Provide the (x, y) coordinate of the cell's center where the given text is located.  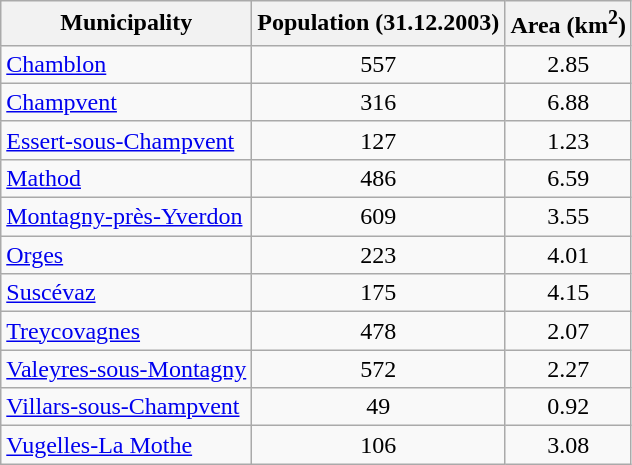
Valeyres-sous-Montagny (126, 369)
6.88 (568, 102)
478 (378, 331)
609 (378, 217)
1.23 (568, 140)
Mathod (126, 178)
49 (378, 407)
Area (km2) (568, 24)
Champvent (126, 102)
Population (31.12.2003) (378, 24)
316 (378, 102)
Vugelles-La Mothe (126, 445)
Montagny-près-Yverdon (126, 217)
106 (378, 445)
Essert-sous-Champvent (126, 140)
0.92 (568, 407)
2.07 (568, 331)
Municipality (126, 24)
4.01 (568, 255)
486 (378, 178)
Treycovagnes (126, 331)
127 (378, 140)
223 (378, 255)
4.15 (568, 293)
2.27 (568, 369)
Chamblon (126, 64)
2.85 (568, 64)
3.08 (568, 445)
572 (378, 369)
Villars-sous-Champvent (126, 407)
6.59 (568, 178)
Suscévaz (126, 293)
175 (378, 293)
Orges (126, 255)
3.55 (568, 217)
557 (378, 64)
